Extract the (x, y) coordinate from the center of the cell holding the provided text.  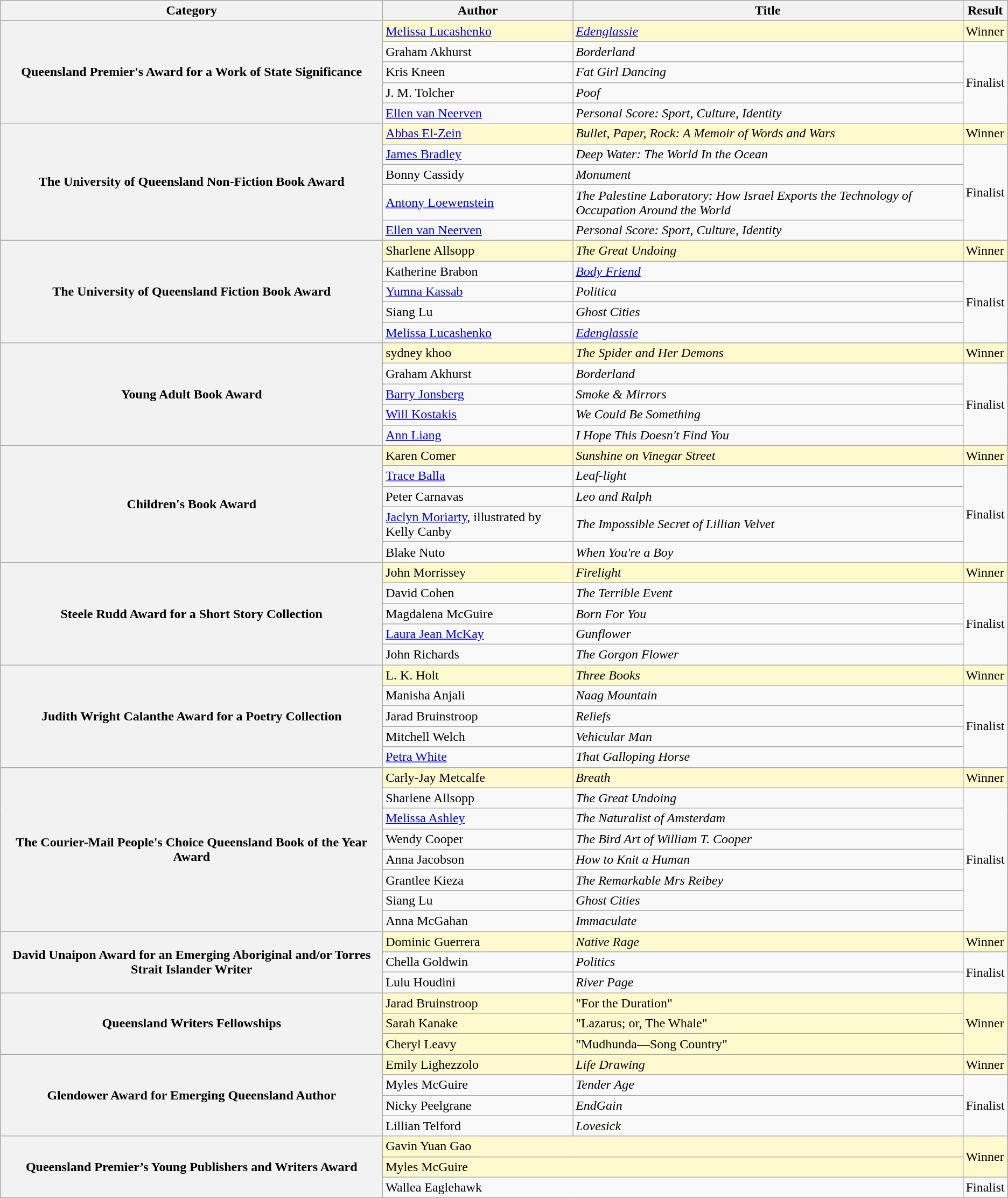
Sarah Kanake (478, 1024)
Wendy Cooper (478, 839)
Anna Jacobson (478, 859)
James Bradley (478, 154)
Author (478, 11)
Fat Girl Dancing (768, 72)
Carly-Jay Metcalfe (478, 777)
Trace Balla (478, 476)
Gavin Yuan Gao (673, 1146)
Kris Kneen (478, 72)
Leaf-light (768, 476)
Lovesick (768, 1126)
Will Kostakis (478, 415)
Emily Lighezzolo (478, 1064)
River Page (768, 983)
Laura Jean McKay (478, 634)
Chella Goldwin (478, 962)
Steele Rudd Award for a Short Story Collection (192, 613)
Deep Water: The World In the Ocean (768, 154)
The Gorgon Flower (768, 655)
The Bird Art of William T. Cooper (768, 839)
How to Knit a Human (768, 859)
Nicky Peelgrane (478, 1105)
Breath (768, 777)
Title (768, 11)
Sunshine on Vinegar Street (768, 456)
The University of Queensland Non-Fiction Book Award (192, 182)
John Richards (478, 655)
Dominic Guerrera (478, 942)
Bonny Cassidy (478, 174)
Karen Comer (478, 456)
Queensland Writers Fellowships (192, 1024)
Lillian Telford (478, 1126)
Glendower Award for Emerging Queensland Author (192, 1095)
Gunflower (768, 634)
When You're a Boy (768, 552)
EndGain (768, 1105)
John Morrissey (478, 572)
Children's Book Award (192, 504)
Firelight (768, 572)
Poof (768, 93)
Manisha Anjali (478, 696)
Lulu Houdini (478, 983)
Grantlee Kieza (478, 880)
Body Friend (768, 271)
Queensland Premier's Award for a Work of State Significance (192, 72)
Magdalena McGuire (478, 613)
Melissa Ashley (478, 818)
Monument (768, 174)
Katherine Brabon (478, 271)
Antony Loewenstein (478, 202)
Bullet, Paper, Rock: A Memoir of Words and Wars (768, 134)
The Courier-Mail People's Choice Queensland Book of the Year Award (192, 849)
Born For You (768, 613)
The Naturalist of Amsterdam (768, 818)
Three Books (768, 675)
Jaclyn Moriarty, illustrated by Kelly Canby (478, 524)
The Spider and Her Demons (768, 353)
Mitchell Welch (478, 737)
L. K. Holt (478, 675)
"For the Duration" (768, 1003)
Native Rage (768, 942)
Naag Mountain (768, 696)
Blake Nuto (478, 552)
Cheryl Leavy (478, 1044)
Queensland Premier’s Young Publishers and Writers Award (192, 1167)
Judith Wright Calanthe Award for a Poetry Collection (192, 716)
Category (192, 11)
The Palestine Laboratory: How Israel Exports the Technology of Occupation Around the World (768, 202)
Politica (768, 292)
"Mudhunda—Song Country" (768, 1044)
That Galloping Horse (768, 757)
David Cohen (478, 593)
The University of Queensland Fiction Book Award (192, 291)
Wallea Eaglehawk (673, 1187)
Anna McGahan (478, 921)
I Hope This Doesn't Find You (768, 435)
Immaculate (768, 921)
Result (985, 11)
Leo and Ralph (768, 496)
Ann Liang (478, 435)
Abbas El-Zein (478, 134)
David Unaipon Award for an Emerging Aboriginal and/or Torres Strait Islander Writer (192, 962)
The Impossible Secret of Lillian Velvet (768, 524)
Yumna Kassab (478, 292)
J. M. Tolcher (478, 93)
The Terrible Event (768, 593)
"Lazarus; or, The Whale" (768, 1024)
Petra White (478, 757)
Reliefs (768, 716)
Politics (768, 962)
Barry Jonsberg (478, 394)
Vehicular Man (768, 737)
Peter Carnavas (478, 496)
sydney khoo (478, 353)
We Could Be Something (768, 415)
Smoke & Mirrors (768, 394)
Life Drawing (768, 1064)
The Remarkable Mrs Reibey (768, 880)
Tender Age (768, 1085)
Young Adult Book Award (192, 394)
